Pinpoint the cell where the given text exists, returning its (X, Y) midpoint coordinate. 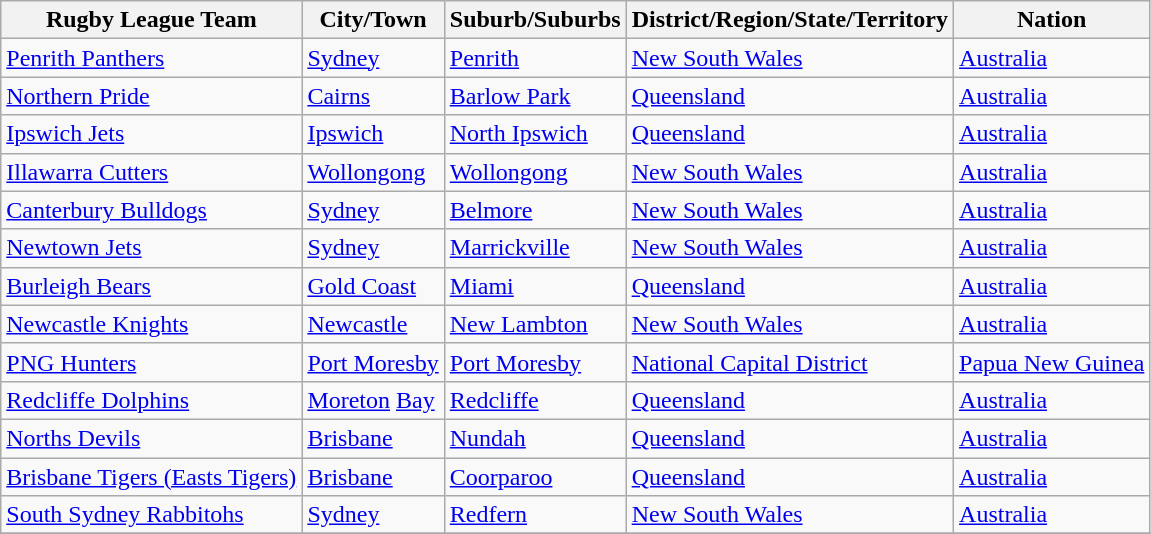
Marrickville (535, 248)
Belmore (535, 210)
Rugby League Team (152, 20)
Newcastle (373, 324)
New Lambton (535, 324)
Moreton Bay (373, 400)
Gold Coast (373, 286)
Ipswich Jets (152, 134)
City/Town (373, 20)
Ipswich (373, 134)
Barlow Park (535, 96)
Brisbane Tigers (Easts Tigers) (152, 477)
Norths Devils (152, 438)
Nundah (535, 438)
Suburb/Suburbs (535, 20)
District/Region/State/Territory (790, 20)
Illawarra Cutters (152, 172)
Redfern (535, 515)
Canterbury Bulldogs (152, 210)
Redcliffe Dolphins (152, 400)
Redcliffe (535, 400)
South Sydney Rabbitohs (152, 515)
Newtown Jets (152, 248)
Newcastle Knights (152, 324)
PNG Hunters (152, 362)
North Ipswich (535, 134)
Northern Pride (152, 96)
Miami (535, 286)
Burleigh Bears (152, 286)
Coorparoo (535, 477)
Cairns (373, 96)
Nation (1052, 20)
Penrith (535, 58)
National Capital District (790, 362)
Penrith Panthers (152, 58)
Papua New Guinea (1052, 362)
